Find where the given text appears and provide that cell's center as (x, y) coordinate. 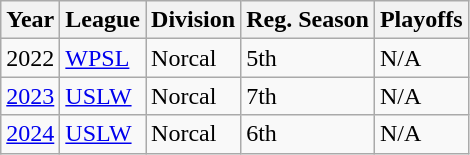
Year (30, 20)
Division (194, 20)
Reg. Season (308, 20)
League (103, 20)
6th (308, 134)
2022 (30, 58)
WPSL (103, 58)
Playoffs (421, 20)
5th (308, 58)
2024 (30, 134)
7th (308, 96)
2023 (30, 96)
